Provide the [X, Y] coordinate of the cell's center where the given text is located.  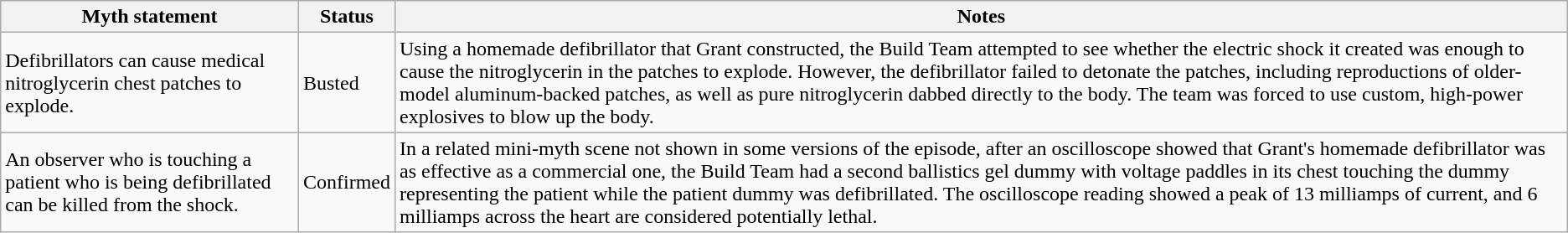
An observer who is touching a patient who is being defibrillated can be killed from the shock. [150, 183]
Status [347, 17]
Myth statement [150, 17]
Notes [981, 17]
Defibrillators can cause medical nitroglycerin chest patches to explode. [150, 82]
Busted [347, 82]
Confirmed [347, 183]
